Capture the cell that displays the provided text and extract its (x, y) central coordinate. 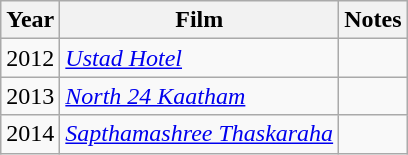
Year (30, 20)
Ustad Hotel (200, 58)
2013 (30, 96)
Film (200, 20)
North 24 Kaatham (200, 96)
Sapthamashree Thaskaraha (200, 134)
Notes (373, 20)
2012 (30, 58)
2014 (30, 134)
